Locate the cell with the specified text and output its [x, y] center coordinate. 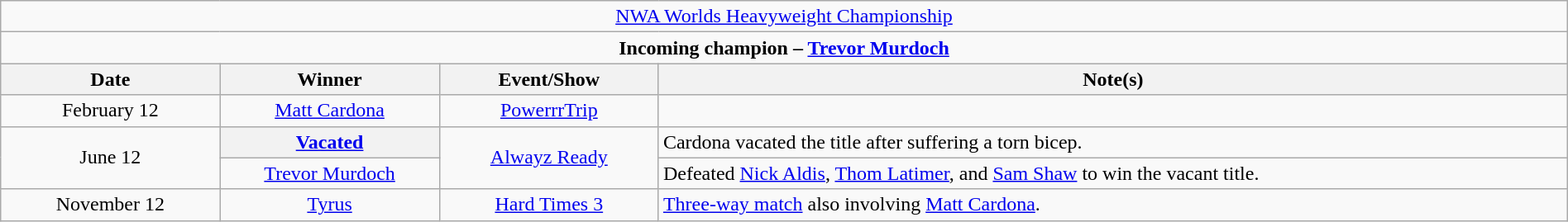
Incoming champion – Trevor Murdoch [784, 48]
Tyrus [329, 205]
Event/Show [549, 79]
Date [111, 79]
NWA Worlds Heavyweight Championship [784, 17]
PowerrrTrip [549, 111]
Three-way match also involving Matt Cardona. [1113, 205]
Matt Cardona [329, 111]
Cardona vacated the title after suffering a torn bicep. [1113, 142]
Defeated Nick Aldis, Thom Latimer, and Sam Shaw to win the vacant title. [1113, 173]
Hard Times 3 [549, 205]
June 12 [111, 158]
Winner [329, 79]
Alwayz Ready [549, 158]
Trevor Murdoch [329, 173]
February 12 [111, 111]
Vacated [329, 142]
November 12 [111, 205]
Note(s) [1113, 79]
